Find where the given text appears and provide that cell's center as [X, Y] coordinate. 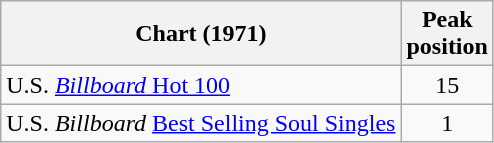
U.S. Billboard Hot 100 [201, 85]
1 [447, 123]
Peakposition [447, 34]
U.S. Billboard Best Selling Soul Singles [201, 123]
Chart (1971) [201, 34]
15 [447, 85]
